Return (x, y) of the center of cell containing provided text 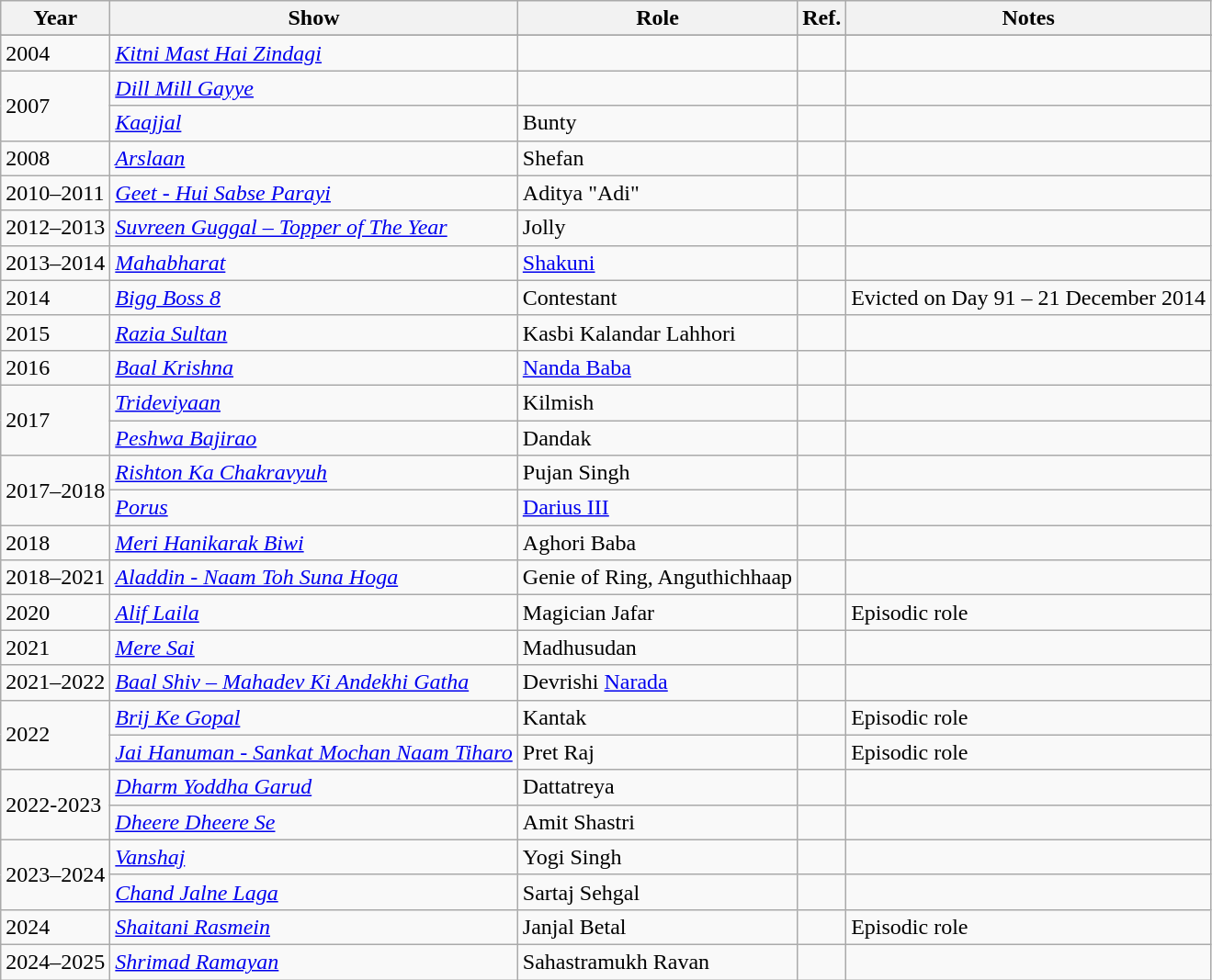
2024–2025 (55, 962)
Shefan (657, 158)
Darius III (657, 508)
Alif Laila (314, 613)
2023–2024 (55, 874)
Year (55, 18)
2021–2022 (55, 682)
Magician Jafar (657, 613)
Vanshaj (314, 857)
2010–2011 (55, 193)
Jai Hanuman - Sankat Mochan Naam Tiharo (314, 752)
Brij Ke Gopal (314, 717)
Show (314, 18)
Contestant (657, 298)
2022-2023 (55, 805)
Dheere Dheere Se (314, 822)
2015 (55, 332)
Dill Mill Gayye (314, 88)
Dandak (657, 438)
2013–2014 (55, 263)
Bunty (657, 123)
Devrishi Narada (657, 682)
Geet - Hui Sabse Parayi (314, 193)
Aladdin - Naam Toh Suna Hoga (314, 578)
Role (657, 18)
2017–2018 (55, 490)
Peshwa Bajirao (314, 438)
Pret Raj (657, 752)
Razia Sultan (314, 332)
Evicted on Day 91 – 21 December 2014 (1029, 298)
Janjal Betal (657, 927)
Bigg Boss 8 (314, 298)
Genie of Ring, Anguthichhaap (657, 578)
2022 (55, 735)
2007 (55, 106)
Kilmish (657, 402)
Kantak (657, 717)
Amit Shastri (657, 822)
Dharm Yoddha Garud (314, 787)
Arslaan (314, 158)
Sartaj Sehgal (657, 892)
Notes (1029, 18)
Meri Hanikarak Biwi (314, 543)
Porus (314, 508)
Aditya "Adi" (657, 193)
Rishton Ka Chakravyuh (314, 473)
Kaajjal (314, 123)
Mere Sai (314, 648)
2020 (55, 613)
Baal Shiv – Mahadev Ki Andekhi Gatha (314, 682)
Chand Jalne Laga (314, 892)
2014 (55, 298)
Trideviyaan (314, 402)
Jolly (657, 228)
2018 (55, 543)
Aghori Baba (657, 543)
2004 (55, 53)
Nanda Baba (657, 367)
Yogi Singh (657, 857)
Shrimad Ramayan (314, 962)
Kitni Mast Hai Zindagi (314, 53)
2008 (55, 158)
2012–2013 (55, 228)
Shakuni (657, 263)
Suvreen Guggal – Topper of The Year (314, 228)
2024 (55, 927)
Kasbi Kalandar Lahhori (657, 332)
2021 (55, 648)
2016 (55, 367)
Shaitani Rasmein (314, 927)
Baal Krishna (314, 367)
Mahabharat (314, 263)
2017 (55, 420)
Ref. (821, 18)
Madhusudan (657, 648)
Dattatreya (657, 787)
Sahastramukh Ravan (657, 962)
2018–2021 (55, 578)
Pujan Singh (657, 473)
